Return the [X, Y] coordinate for the center point of the cell that contains the specified text.  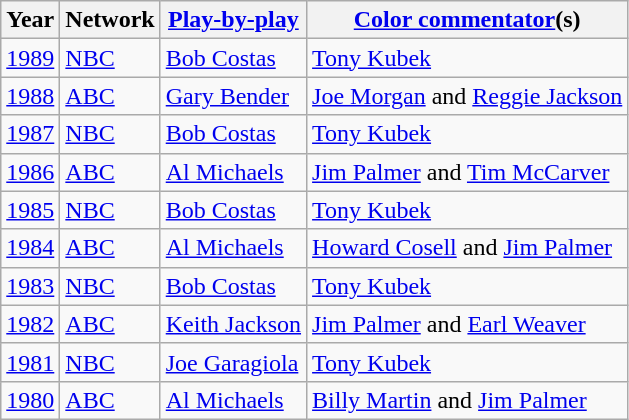
1987 [30, 134]
1983 [30, 286]
1984 [30, 248]
1982 [30, 324]
Joe Garagiola [233, 362]
Year [30, 20]
Howard Cosell and Jim Palmer [468, 248]
Jim Palmer and Earl Weaver [468, 324]
1981 [30, 362]
Joe Morgan and Reggie Jackson [468, 96]
1988 [30, 96]
Gary Bender [233, 96]
Play-by-play [233, 20]
Jim Palmer and Tim McCarver [468, 172]
Color commentator(s) [468, 20]
1980 [30, 400]
1985 [30, 210]
1986 [30, 172]
Keith Jackson [233, 324]
Billy Martin and Jim Palmer [468, 400]
1989 [30, 58]
Network [110, 20]
